Detect which cell encompasses the target text, then output its [x, y] center coordinate. 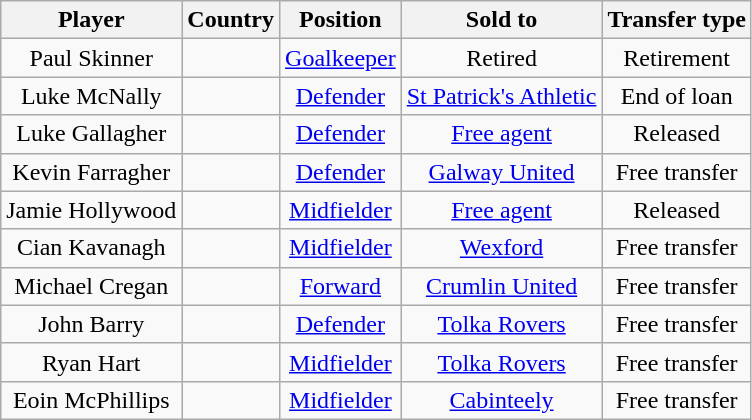
Cabinteely [502, 400]
Player [92, 20]
John Barry [92, 324]
Country [231, 20]
Ryan Hart [92, 362]
End of loan [676, 96]
Transfer type [676, 20]
Jamie Hollywood [92, 210]
Kevin Farragher [92, 172]
Paul Skinner [92, 58]
Michael Cregan [92, 286]
Luke Gallagher [92, 134]
Sold to [502, 20]
St Patrick's Athletic [502, 96]
Wexford [502, 248]
Cian Kavanagh [92, 248]
Position [341, 20]
Retirement [676, 58]
Forward [341, 286]
Luke McNally [92, 96]
Galway United [502, 172]
Eoin McPhillips [92, 400]
Goalkeeper [341, 58]
Crumlin United [502, 286]
Retired [502, 58]
